For the text-containing cell, return its midpoint in [X, Y] coordinate format. 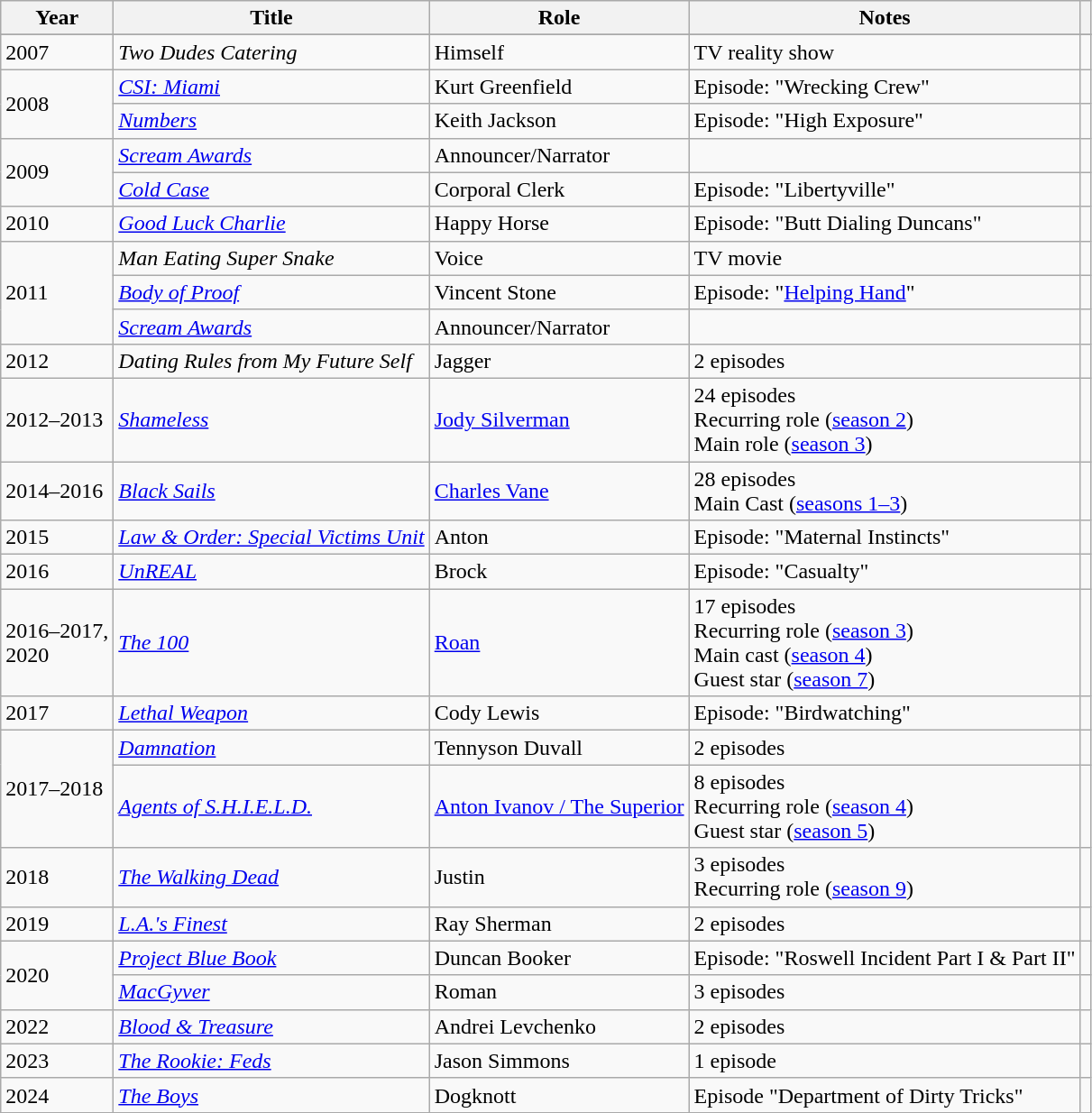
2020 [58, 975]
Voice [559, 258]
Happy Horse [559, 224]
Justin [559, 877]
Ray Sherman [559, 924]
8 episodes Recurring role (season 4) Guest star (season 5) [885, 806]
Good Luck Charlie [271, 224]
MacGyver [271, 992]
2017–2018 [58, 789]
Keith Jackson [559, 121]
Tennyson Duvall [559, 748]
2014–2016 [58, 491]
Charles Vane [559, 491]
Role [559, 18]
2018 [58, 877]
Shameless [271, 419]
CSI: Miami [271, 87]
TV reality show [885, 52]
2016–2017, 2020 [58, 642]
Jason Simmons [559, 1061]
Episode: "Butt Dialing Duncans" [885, 224]
Two Dudes Catering [271, 52]
Corporal Clerk [559, 189]
2008 [58, 104]
Episode: "Helping Hand" [885, 292]
2009 [58, 172]
UnREAL [271, 572]
Numbers [271, 121]
Project Blue Book [271, 958]
Title [271, 18]
2015 [58, 538]
Roman [559, 992]
Man Eating Super Snake [271, 258]
1 episode [885, 1061]
Himself [559, 52]
The Walking Dead [271, 877]
The Boys [271, 1095]
Jody Silverman [559, 419]
The Rookie: Feds [271, 1061]
Black Sails [271, 491]
Year [58, 18]
Episode: "High Exposure" [885, 121]
Anton Ivanov / The Superior [559, 806]
Kurt Greenfield [559, 87]
Agents of S.H.I.E.L.D. [271, 806]
Duncan Booker [559, 958]
The 100 [271, 642]
Episode: "Maternal Instincts" [885, 538]
Andrei Levchenko [559, 1026]
Roan [559, 642]
Blood & Treasure [271, 1026]
2011 [58, 292]
17 episodes Recurring role (season 3) Main cast (season 4) Guest star (season 7) [885, 642]
Notes [885, 18]
2012–2013 [58, 419]
Law & Order: Special Victims Unit [271, 538]
Anton [559, 538]
Damnation [271, 748]
Episode: "Libertyville" [885, 189]
2016 [58, 572]
Cold Case [271, 189]
2019 [58, 924]
Brock [559, 572]
Dogknott [559, 1095]
2012 [58, 361]
2010 [58, 224]
Episode: "Casualty" [885, 572]
2024 [58, 1095]
3 episodes Recurring role (season 9) [885, 877]
28 episodes Main Cast (seasons 1–3) [885, 491]
2007 [58, 52]
Cody Lewis [559, 713]
3 episodes [885, 992]
24 episodes Recurring role (season 2) Main role (season 3) [885, 419]
Lethal Weapon [271, 713]
2023 [58, 1061]
Vincent Stone [559, 292]
Body of Proof [271, 292]
2017 [58, 713]
Episode: "Roswell Incident Part I & Part II" [885, 958]
Episode "Department of Dirty Tricks" [885, 1095]
Episode: "Birdwatching" [885, 713]
Dating Rules from My Future Self [271, 361]
TV movie [885, 258]
L.A.'s Finest [271, 924]
Episode: "Wrecking Crew" [885, 87]
2022 [58, 1026]
Jagger [559, 361]
